Search for the cell housing the specified text and yield its [X, Y] center coordinate. 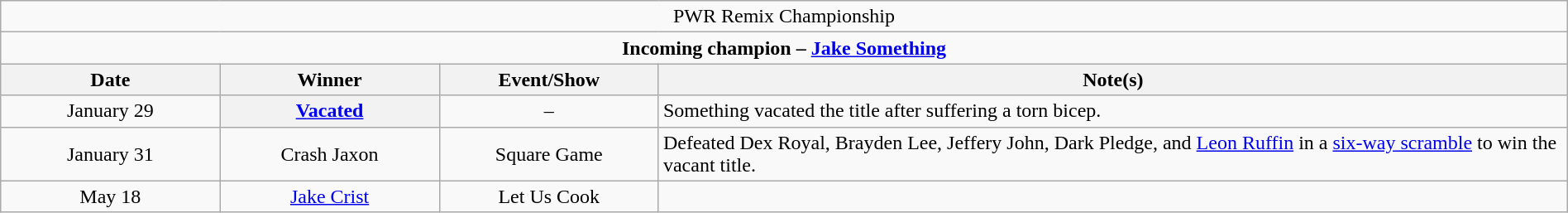
Vacated [329, 111]
Square Game [549, 154]
– [549, 111]
Let Us Cook [549, 196]
Crash Jaxon [329, 154]
Something vacated the title after suffering a torn bicep. [1113, 111]
January 31 [111, 154]
Incoming champion – Jake Something [784, 48]
Event/Show [549, 80]
PWR Remix Championship [784, 17]
Date [111, 80]
May 18 [111, 196]
Defeated Dex Royal, Brayden Lee, Jeffery John, Dark Pledge, and Leon Ruffin in a six-way scramble to win the vacant title. [1113, 154]
January 29 [111, 111]
Winner [329, 80]
Jake Crist [329, 196]
Note(s) [1113, 80]
